Locate the cell with the specified text and output its (X, Y) center coordinate. 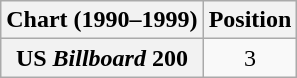
Chart (1990–1999) (102, 20)
3 (250, 58)
Position (250, 20)
US Billboard 200 (102, 58)
